Return (X, Y) of the center of cell containing provided text 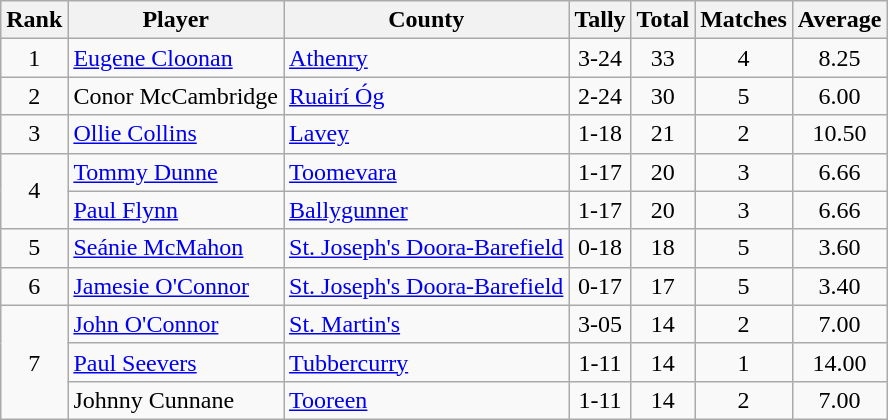
Seánie McMahon (176, 248)
Ollie Collins (176, 134)
14.00 (840, 362)
St. Martin's (426, 324)
Average (840, 20)
21 (663, 134)
3.40 (840, 286)
18 (663, 248)
Matches (744, 20)
17 (663, 286)
John O'Connor (176, 324)
Eugene Cloonan (176, 58)
0-17 (600, 286)
Tooreen (426, 400)
3-05 (600, 324)
Athenry (426, 58)
7 (34, 362)
8.25 (840, 58)
10.50 (840, 134)
Rank (34, 20)
3.60 (840, 248)
Tubbercurry (426, 362)
Lavey (426, 134)
33 (663, 58)
30 (663, 96)
Tommy Dunne (176, 172)
Paul Seevers (176, 362)
1-18 (600, 134)
Ruairí Óg (426, 96)
Ballygunner (426, 210)
Paul Flynn (176, 210)
Toomevara (426, 172)
County (426, 20)
Tally (600, 20)
Total (663, 20)
0-18 (600, 248)
Conor McCambridge (176, 96)
Jamesie O'Connor (176, 286)
3-24 (600, 58)
Player (176, 20)
Johnny Cunnane (176, 400)
2-24 (600, 96)
6.00 (840, 96)
6 (34, 286)
